Search for the cell housing the specified text and yield its [x, y] center coordinate. 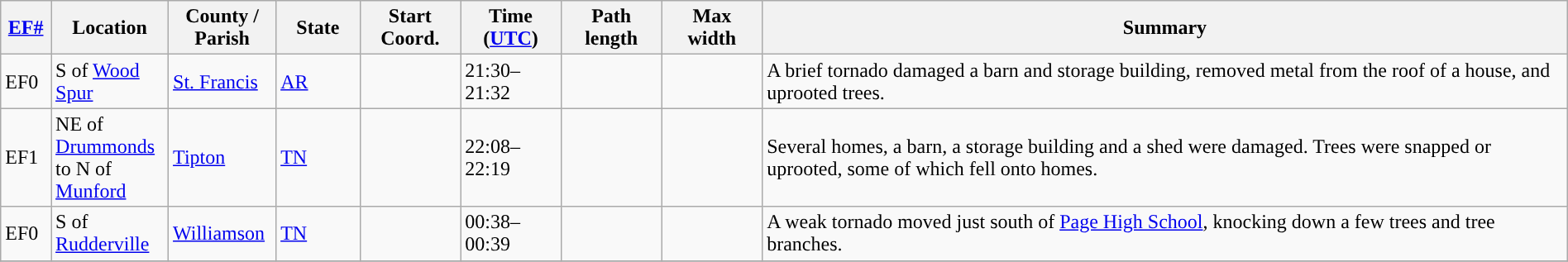
NE of Drummonds to N of Munford [110, 157]
Path length [611, 28]
State [318, 28]
S of Rudderville [110, 233]
AR [318, 81]
Start Coord. [410, 28]
St. Francis [222, 81]
Location [110, 28]
21:30–21:32 [511, 81]
Several homes, a barn, a storage building and a shed were damaged. Trees were snapped or uprooted, some of which fell onto homes. [1165, 157]
Summary [1165, 28]
Williamson [222, 233]
S of Wood Spur [110, 81]
22:08–22:19 [511, 157]
EF1 [26, 157]
EF# [26, 28]
00:38–00:39 [511, 233]
A weak tornado moved just south of Page High School, knocking down a few trees and tree branches. [1165, 233]
Time (UTC) [511, 28]
Tipton [222, 157]
A brief tornado damaged a barn and storage building, removed metal from the roof of a house, and uprooted trees. [1165, 81]
County / Parish [222, 28]
Max width [712, 28]
